Detect which cell encompasses the target text, then output its (X, Y) center coordinate. 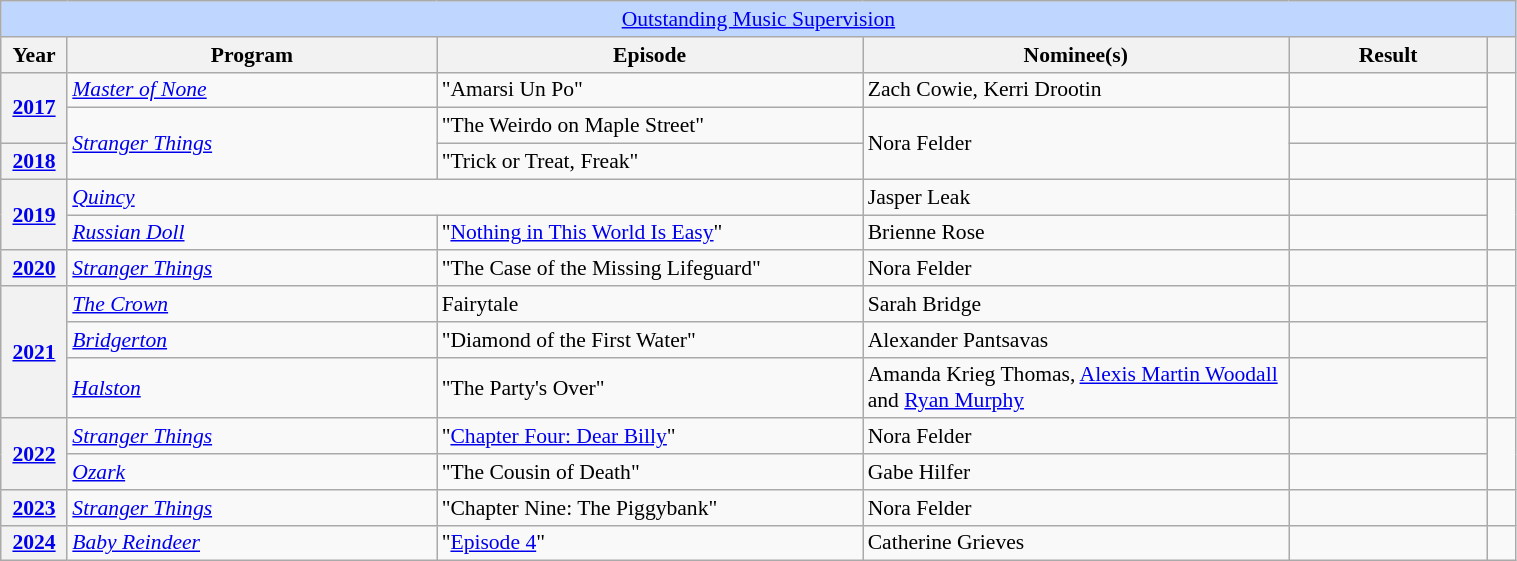
Baby Reindeer (252, 543)
Russian Doll (252, 233)
2022 (34, 454)
Catherine Grieves (1076, 543)
"Trick or Treat, Freak" (650, 162)
2017 (34, 108)
Episode (650, 55)
"Episode 4" (650, 543)
Halston (252, 388)
Quincy (464, 197)
Jasper Leak (1076, 197)
2019 (34, 214)
2024 (34, 543)
Program (252, 55)
Sarah Bridge (1076, 304)
"The Cousin of Death" (650, 472)
"The Party's Over" (650, 388)
Result (1388, 55)
2018 (34, 162)
Alexander Pantsavas (1076, 340)
2020 (34, 269)
"The Case of the Missing Lifeguard" (650, 269)
Fairytale (650, 304)
2023 (34, 508)
Outstanding Music Supervision (758, 19)
Nominee(s) (1076, 55)
Brienne Rose (1076, 233)
Bridgerton (252, 340)
Zach Cowie, Kerri Drootin (1076, 90)
"Nothing in This World Is Easy" (650, 233)
"The Weirdo on Maple Street" (650, 126)
Amanda Krieg Thomas, Alexis Martin Woodall and Ryan Murphy (1076, 388)
"Chapter Four: Dear Billy" (650, 437)
Ozark (252, 472)
The Crown (252, 304)
Year (34, 55)
"Amarsi Un Po" (650, 90)
"Chapter Nine: The Piggybank" (650, 508)
Master of None (252, 90)
2021 (34, 352)
Gabe Hilfer (1076, 472)
"Diamond of the First Water" (650, 340)
